For the text-containing cell, return its midpoint in (X, Y) coordinate format. 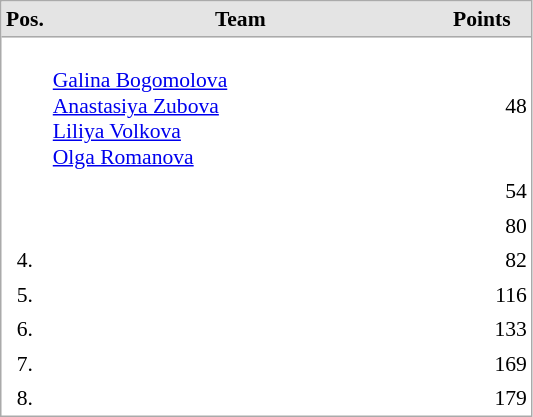
Points (482, 20)
5. (26, 295)
133 (482, 329)
8. (26, 398)
6. (26, 329)
Team (240, 20)
179 (482, 398)
Galina Bogomolova Anastasiya Zubova Liliya Volkova Olga Romanova (240, 106)
82 (482, 260)
4. (26, 260)
48 (482, 106)
54 (482, 191)
Pos. (26, 20)
169 (482, 363)
80 (482, 225)
7. (26, 363)
116 (482, 295)
